Find where the given text appears and provide that cell's center as (X, Y) coordinate. 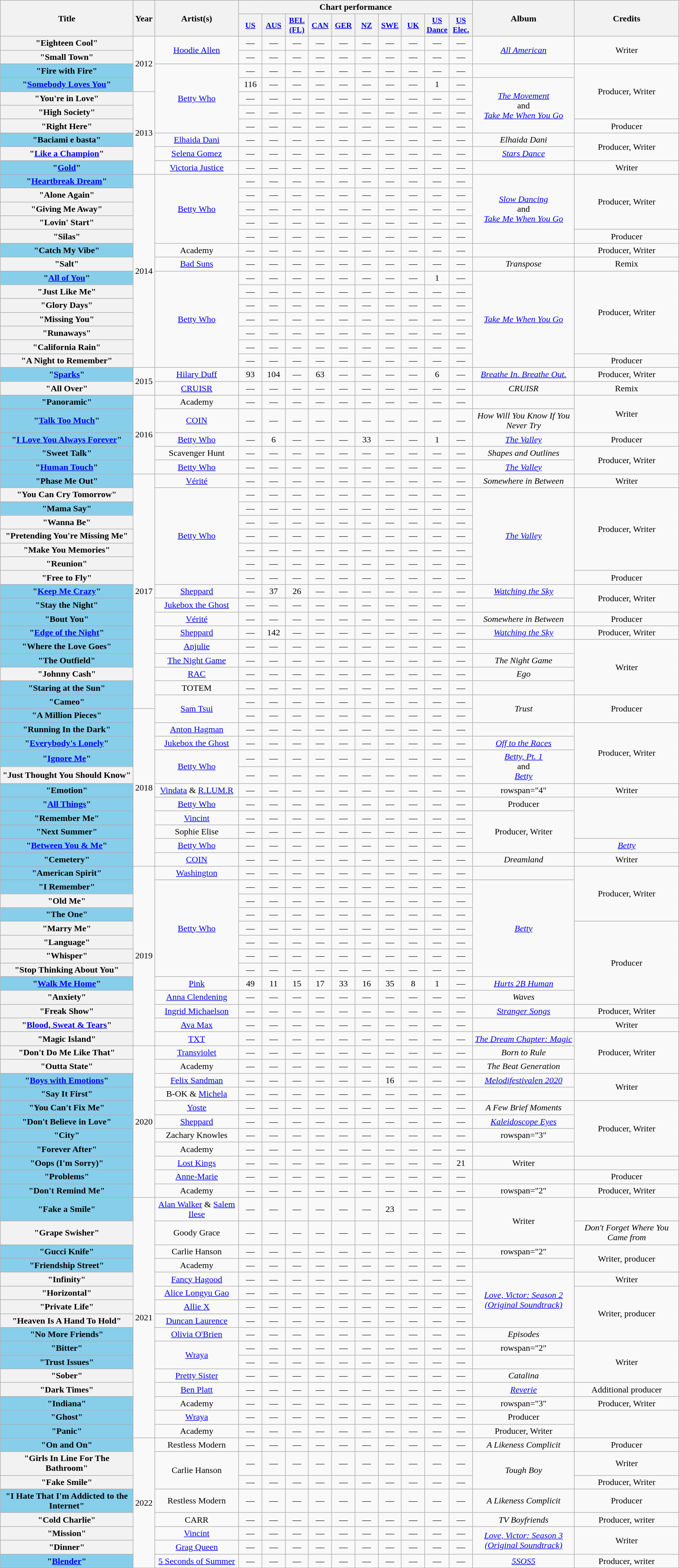
"Missing You" (67, 319)
5 Seconds of Summer (197, 1561)
"Salt" (67, 264)
21 (461, 1163)
"Remember Me" (67, 818)
Anjulie (197, 647)
How Will You Know If You Never Try (524, 421)
Allie X (197, 1307)
Scavenger Hunt (197, 453)
"Between You & Me" (67, 845)
"Next Summer" (67, 832)
"Mama Say" (67, 508)
"I Love You Always Forever" (67, 440)
2012 (144, 64)
35 (390, 983)
"Whisper" (67, 956)
"Trust Issues" (67, 1362)
"Anxiety" (67, 997)
116 (250, 84)
Stars Dance (524, 153)
Album (524, 18)
Additional producer (627, 1390)
"Private Life" (67, 1307)
142 (273, 633)
"Old Me" (67, 901)
Kaleidoscope Eyes (524, 1122)
"Catch My Vibe" (67, 250)
"Grape Swisher" (67, 1233)
Hilary Duff (197, 374)
Episodes (524, 1334)
"Bout You" (67, 619)
"Just Like Me" (67, 292)
"Infinity" (67, 1279)
"All Over" (67, 388)
Melodifestivalen 2020 (524, 1080)
Reverie (524, 1390)
2017 (144, 591)
8 (413, 983)
17 (320, 983)
"The Outfield" (67, 660)
A Few Brief Moments (524, 1108)
"Somebody Loves You" (67, 84)
Fancy Hagood (197, 1279)
US (250, 25)
"Panic" (67, 1431)
"Runaways" (67, 333)
Bad Suns (197, 264)
"Human Touch" (67, 467)
"City" (67, 1135)
"Fake a Smile" (67, 1209)
"Ignore Me" (67, 758)
"Cemetery" (67, 859)
"Fire with Fire" (67, 71)
"Everybody's Lonely" (67, 743)
Ben Platt (197, 1390)
CARR (197, 1519)
Stranger Songs (524, 1011)
"You Can't Fix Me" (67, 1108)
Tough Boy (524, 1470)
Ego (524, 674)
"Stop Thinking About You" (67, 970)
"Silas" (67, 236)
5SOS5 (524, 1561)
Alice Longyu Gao (197, 1293)
"Blender" (67, 1561)
TV Boyfriends (524, 1519)
"Lovin' Start" (67, 223)
"Wanna Be" (67, 522)
"Edge of the Night" (67, 633)
Olivia O'Brien (197, 1334)
"Sober" (67, 1376)
Anne-Marie (197, 1177)
"Panoramic" (67, 402)
"Reunion" (67, 564)
"You're in Love" (67, 98)
"Glory Days" (67, 305)
Sam Tsui (197, 709)
Year (144, 18)
Washington (197, 873)
Take Me When You Go (524, 319)
"On and On" (67, 1445)
"Oops (I'm Sorry)" (67, 1163)
"Forever After" (67, 1149)
Artist(s) (197, 18)
15 (297, 983)
Ava Max (197, 1025)
Alan Walker & Salem Ilese (197, 1209)
"Gold" (67, 167)
"Boys with Emotions" (67, 1080)
"The One" (67, 915)
Catalina (524, 1376)
Trust (524, 709)
2018 (144, 788)
Hurts 2B Human (524, 983)
"Emotion" (67, 790)
"Cold Charlie" (67, 1519)
"Baciami e basta" (67, 140)
"You Can Cry Tomorrow" (67, 495)
RAC (197, 674)
B-OK & Michela (197, 1094)
2019 (144, 956)
Credits (627, 18)
Betty, Pt. 1andBetty (524, 767)
Goody Grace (197, 1233)
"Cameo" (67, 702)
"Heartbreak Dream" (67, 181)
"Eighteen Cool" (67, 43)
CAN (320, 25)
Transpose (524, 264)
Anton Hagman (197, 729)
GER (343, 25)
TOTEM (197, 688)
USDance (437, 25)
Pink (197, 983)
2016 (144, 434)
Pretty Sister (197, 1376)
"Make You Memories" (67, 550)
Vindata & R.LUM.R (197, 790)
Ingrid Michaelson (197, 1011)
"Problems" (67, 1177)
Zachary Knowles (197, 1135)
Victoria Justice (197, 167)
"I Remember" (67, 887)
Breathe In. Breathe Out. (524, 374)
Selena Gomez (197, 153)
Anna Clendening (197, 997)
The Movementand Take Me When You Go (524, 105)
"Indiana" (67, 1403)
"Friendship Street" (67, 1265)
"Say It First" (67, 1094)
UK (413, 25)
AUS (273, 25)
Transviolet (197, 1052)
"California Rain" (67, 347)
"Language" (67, 942)
"Mission" (67, 1533)
"Pretending You're Missing Me" (67, 536)
"Sparks" (67, 374)
"All of You" (67, 278)
Don't Forget Where You Came from (627, 1233)
Sophie Elise (197, 832)
"Dinner" (67, 1547)
Yoste (197, 1108)
"Dark Times" (67, 1390)
"A Million Pieces" (67, 715)
"Girls In Line For The Bathroom" (67, 1464)
Hoodie Allen (197, 50)
11 (273, 983)
"Magic Island" (67, 1039)
2013 (144, 133)
"I Hate That I'm Addicted to the Internet" (67, 1501)
49 (250, 983)
"All Things" (67, 804)
The Dream Chapter: Magic (524, 1039)
"Small Town" (67, 57)
Love, Victor: Season 2 (Original Soundtrack) (524, 1300)
"High Society" (67, 112)
Slow DancingandTake Me When You Go (524, 209)
37 (273, 591)
"Gucci Knife" (67, 1251)
"Giving Me Away" (67, 209)
"Don't Believe in Love" (67, 1122)
Dreamland (524, 859)
"Johnny Cash" (67, 674)
"Where the Love Goes" (67, 647)
2015 (144, 381)
23 (390, 1209)
"Ghost" (67, 1417)
The Beat Generation (524, 1066)
Waves (524, 997)
2021 (144, 1318)
Grag Queen (197, 1547)
"Bitter" (67, 1348)
2014 (144, 271)
"Running In the Dark" (67, 729)
"Staring at the Sun" (67, 688)
Shapes and Outlines (524, 453)
"Free to Fly" (67, 577)
Chart performance (355, 7)
"Don't Do Me Like That" (67, 1052)
USElec. (461, 25)
"Talk Too Much" (67, 421)
SWE (390, 25)
Felix Sandman (197, 1080)
TXT (197, 1039)
"Blood, Sweat & Tears" (67, 1025)
"A Night to Remember" (67, 360)
"No More Friends" (67, 1334)
Born to Rule (524, 1052)
rowspan="4" (524, 790)
Lost Kings (197, 1163)
"American Spirit" (67, 873)
"Sweet Talk" (67, 453)
NZ (367, 25)
All American (524, 50)
Love, Victor: Season 3 (Original Soundtrack) (524, 1540)
63 (320, 374)
104 (273, 374)
"Fake Smile" (67, 1482)
"Just Thought You Should Know" (67, 775)
"Like a Champion" (67, 153)
"Marry Me" (67, 928)
"Don't Remind Me" (67, 1191)
2020 (144, 1121)
"Heaven Is A Hand To Hold" (67, 1320)
BEL(FL) (297, 25)
Off to the Races (524, 743)
26 (297, 591)
"Stay the Night" (67, 605)
"Right Here" (67, 126)
"Phase Me Out" (67, 481)
Duncan Laurence (197, 1320)
2022 (144, 1503)
"Freak Show" (67, 1011)
"Horizontal" (67, 1293)
Title (67, 18)
"Walk Me Home" (67, 983)
"Outta State" (67, 1066)
"Keep Me Crazy" (67, 591)
93 (250, 374)
"Alone Again" (67, 195)
